For the text-containing cell, return its midpoint in [x, y] coordinate format. 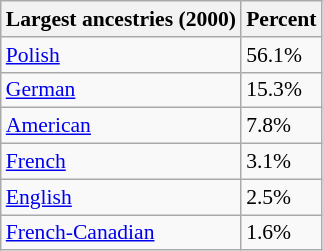
Largest ancestries (2000) [121, 19]
German [121, 90]
56.1% [281, 55]
1.6% [281, 233]
French [121, 162]
English [121, 197]
7.8% [281, 126]
Polish [121, 55]
American [121, 126]
15.3% [281, 90]
2.5% [281, 197]
3.1% [281, 162]
Percent [281, 19]
French-Canadian [121, 233]
